Return (X, Y) of the center of cell containing provided text 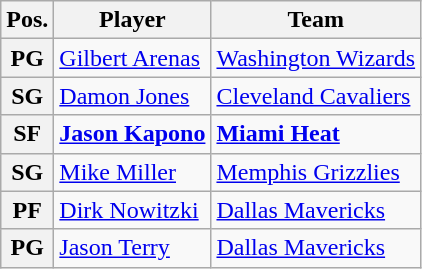
Team (316, 20)
Jason Kapono (132, 134)
Player (132, 20)
PF (28, 210)
Washington Wizards (316, 58)
Dirk Nowitzki (132, 210)
SF (28, 134)
Cleveland Cavaliers (316, 96)
Miami Heat (316, 134)
Mike Miller (132, 172)
Jason Terry (132, 248)
Pos. (28, 20)
Damon Jones (132, 96)
Gilbert Arenas (132, 58)
Memphis Grizzlies (316, 172)
